For the text-containing cell, return its midpoint in (x, y) coordinate format. 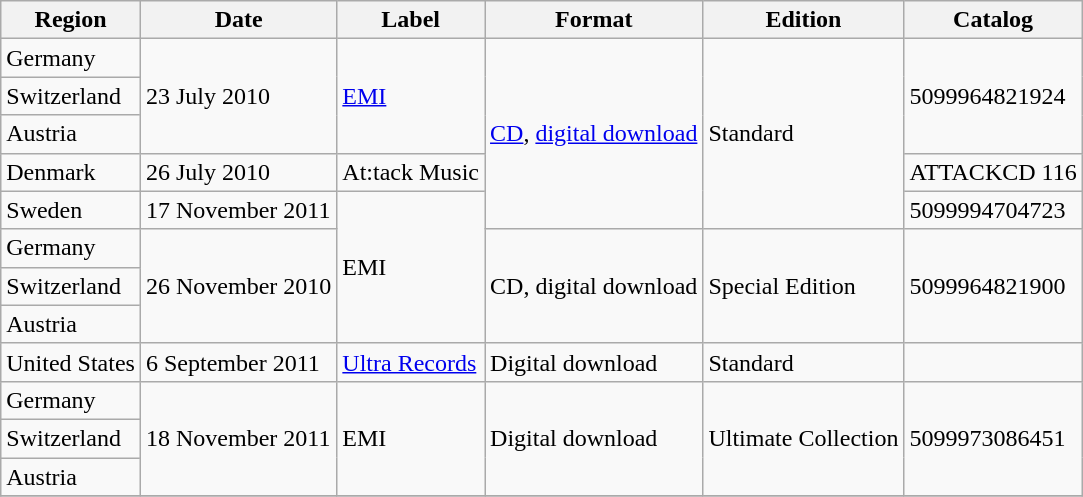
Ultimate Collection (804, 438)
26 November 2010 (238, 286)
Date (238, 20)
ATTACKCD 116 (993, 172)
26 July 2010 (238, 172)
Region (71, 20)
Special Edition (804, 286)
Ultra Records (411, 362)
Format (594, 20)
18 November 2011 (238, 438)
5099964821900 (993, 286)
At:tack Music (411, 172)
Label (411, 20)
5099994704723 (993, 210)
Sweden (71, 210)
Denmark (71, 172)
Edition (804, 20)
Catalog (993, 20)
United States (71, 362)
5099973086451 (993, 438)
17 November 2011 (238, 210)
5099964821924 (993, 96)
6 September 2011 (238, 362)
23 July 2010 (238, 96)
